Pinpoint the cell where the given text exists, returning its [x, y] midpoint coordinate. 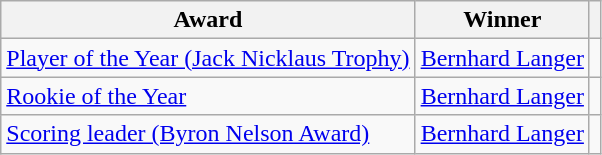
Winner [502, 20]
Award [208, 20]
Player of the Year (Jack Nicklaus Trophy) [208, 58]
Rookie of the Year [208, 96]
Scoring leader (Byron Nelson Award) [208, 134]
